Provide the [X, Y] coordinate of the cell's center where the given text is located.  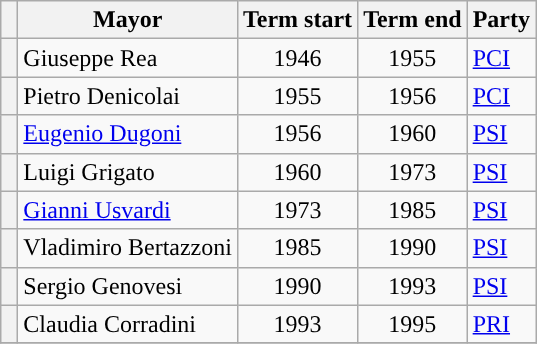
Pietro Denicolai [128, 96]
Sergio Genovesi [128, 286]
Party [501, 20]
Luigi Grigato [128, 172]
Giuseppe Rea [128, 58]
Eugenio Dugoni [128, 134]
Gianni Usvardi [128, 210]
Term start [297, 20]
PRI [501, 324]
Vladimiro Bertazzoni [128, 248]
Mayor [128, 20]
1946 [297, 58]
Claudia Corradini [128, 324]
Term end [413, 20]
1995 [413, 324]
